Detect which cell encompasses the target text, then output its (X, Y) center coordinate. 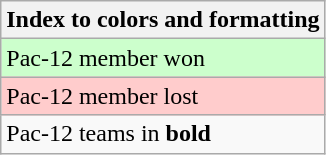
Index to colors and formatting (163, 20)
Pac-12 member won (163, 58)
Pac-12 member lost (163, 96)
Pac-12 teams in bold (163, 134)
